Scan for the cell matching the given text and deliver its (X, Y) coordinate at center. 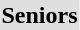
Seniors (40, 15)
